Pinpoint the cell where the given text exists, returning its [X, Y] midpoint coordinate. 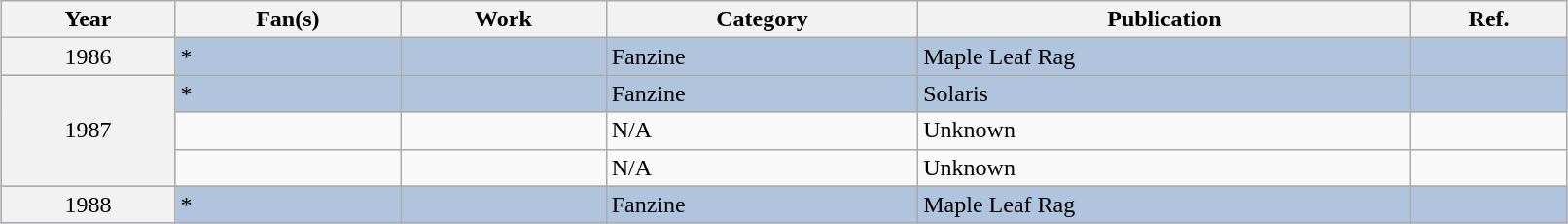
Fan(s) [288, 19]
1986 [88, 56]
1988 [88, 205]
Publication [1164, 19]
Category [763, 19]
Solaris [1164, 93]
1987 [88, 131]
Work [504, 19]
Ref. [1488, 19]
Year [88, 19]
